Provide the [x, y] coordinate of the cell's center where the given text is located.  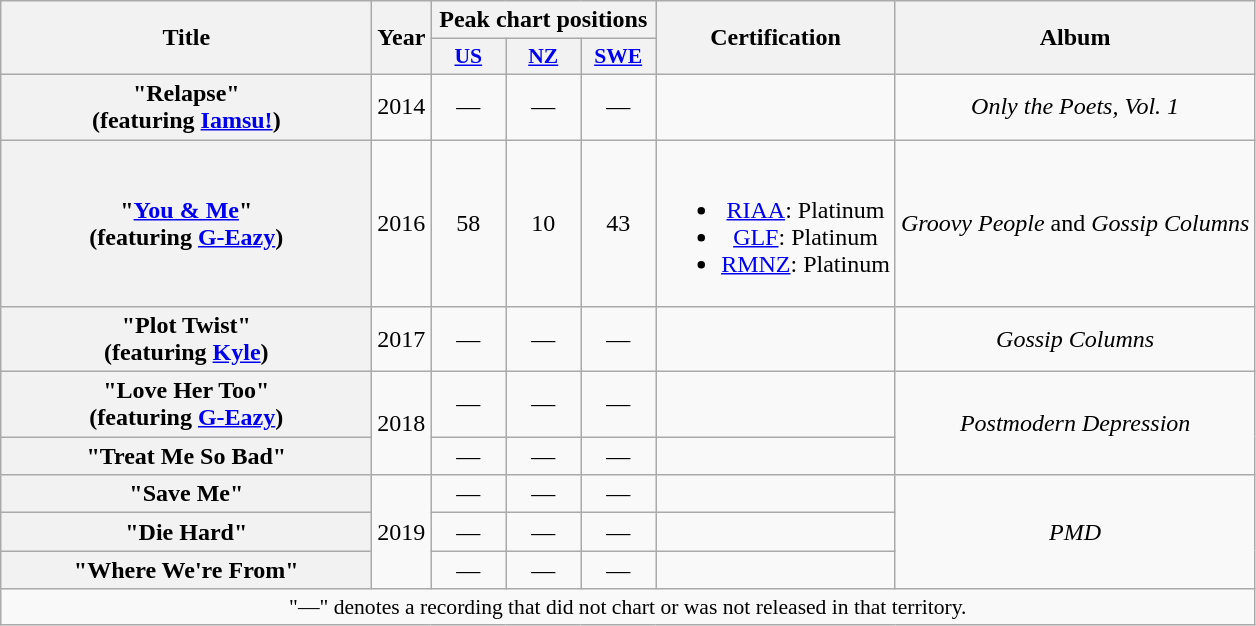
"Treat Me So Bad" [186, 456]
NZ [544, 57]
Postmodern Depression [1074, 424]
"You & Me"(featuring G-Eazy) [186, 224]
Title [186, 38]
"Where We're From" [186, 570]
"Relapse"(featuring Iamsu!) [186, 106]
RIAA: PlatinumGLF: PlatinumRMNZ: Platinum [776, 224]
SWE [618, 57]
Peak chart positions [544, 20]
2016 [402, 224]
58 [468, 224]
US [468, 57]
Groovy People and Gossip Columns [1074, 224]
Only the Poets, Vol. 1 [1074, 106]
Gossip Columns [1074, 340]
"Die Hard" [186, 532]
2018 [402, 424]
"Love Her Too" (featuring G-Eazy) [186, 404]
2014 [402, 106]
PMD [1074, 532]
Year [402, 38]
10 [544, 224]
43 [618, 224]
"Plot Twist"(featuring Kyle) [186, 340]
Certification [776, 38]
"Save Me" [186, 494]
Album [1074, 38]
2017 [402, 340]
2019 [402, 532]
"—" denotes a recording that did not chart or was not released in that territory. [628, 607]
